Locate the cell with the specified text and output its [X, Y] center coordinate. 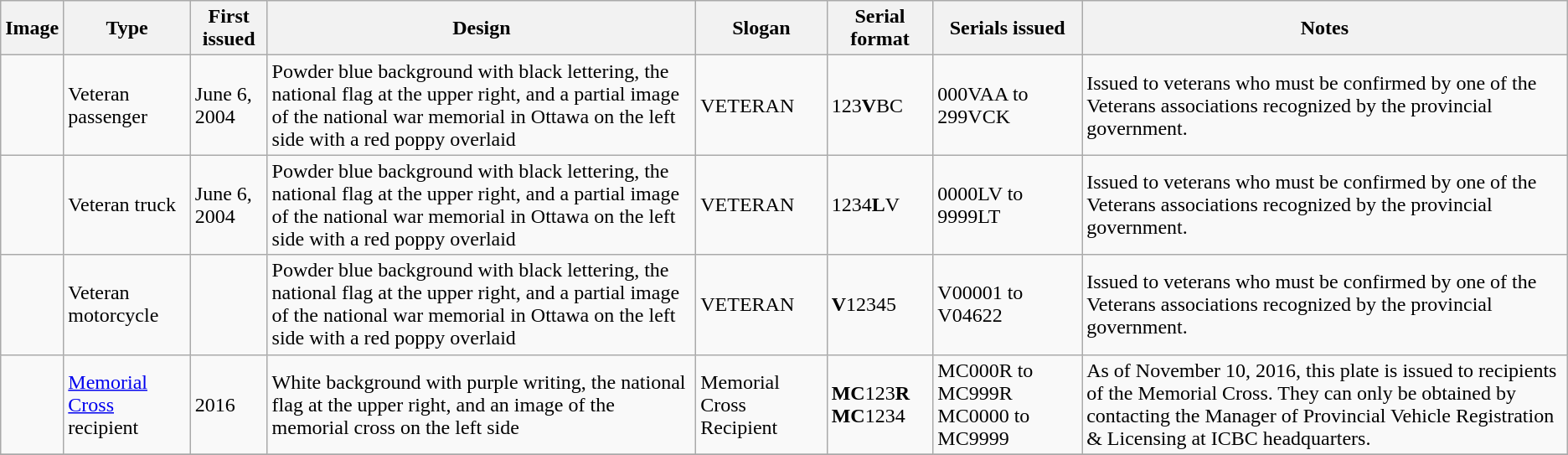
Notes [1325, 28]
V00001 to V04622 [1008, 305]
0000LV to 9999LT [1008, 204]
V12345 [879, 305]
White background with purple writing, the national flag at the upper right, and an image of the memorial cross on the left side [482, 404]
Type [127, 28]
Veteran passenger [127, 106]
2016 [229, 404]
Serial format [879, 28]
1234LV [879, 204]
Memorial Cross recipient [127, 404]
000VAA to 299VCK [1008, 106]
MC123R MC1234 [879, 404]
Slogan [761, 28]
123VBC [879, 106]
Image [32, 28]
Memorial Cross Recipient [761, 404]
Veteran truck [127, 204]
Veteran motorcycle [127, 305]
Design [482, 28]
Serials issued [1008, 28]
MC000R to MC999R MC0000 to MC9999 [1008, 404]
First issued [229, 28]
